Locate the cell with the specified text and output its [x, y] center coordinate. 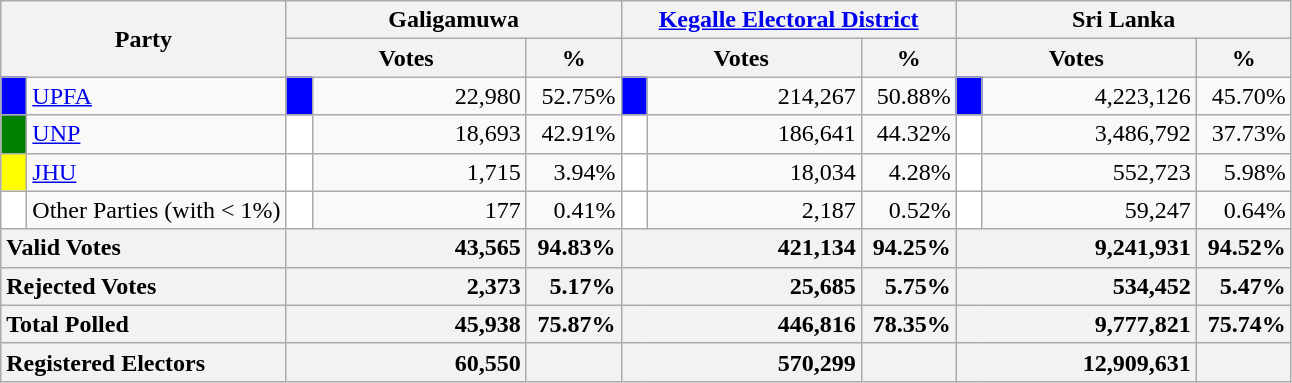
UPFA [156, 96]
421,134 [741, 248]
60,550 [406, 362]
43,565 [406, 248]
37.73% [1244, 134]
5.75% [908, 286]
Total Polled [144, 324]
Registered Electors [144, 362]
214,267 [754, 96]
75.74% [1244, 324]
2,373 [406, 286]
552,723 [1089, 172]
534,452 [1076, 286]
0.41% [574, 210]
45.70% [1244, 96]
446,816 [741, 324]
59,247 [1089, 210]
Sri Lanka [1124, 20]
1,715 [419, 172]
Rejected Votes [144, 286]
3,486,792 [1089, 134]
186,641 [754, 134]
78.35% [908, 324]
Valid Votes [144, 248]
45,938 [406, 324]
570,299 [741, 362]
Other Parties (with < 1%) [156, 210]
Galigamuwa [454, 20]
18,034 [754, 172]
0.64% [1244, 210]
75.87% [574, 324]
94.83% [574, 248]
0.52% [908, 210]
94.52% [1244, 248]
9,241,931 [1076, 248]
4.28% [908, 172]
42.91% [574, 134]
52.75% [574, 96]
Kegalle Electoral District [788, 20]
9,777,821 [1076, 324]
22,980 [419, 96]
JHU [156, 172]
50.88% [908, 96]
Party [144, 39]
5.17% [574, 286]
94.25% [908, 248]
2,187 [754, 210]
3.94% [574, 172]
UNP [156, 134]
25,685 [741, 286]
44.32% [908, 134]
4,223,126 [1089, 96]
18,693 [419, 134]
177 [419, 210]
5.47% [1244, 286]
5.98% [1244, 172]
12,909,631 [1076, 362]
